Detect which cell encompasses the target text, then output its (x, y) center coordinate. 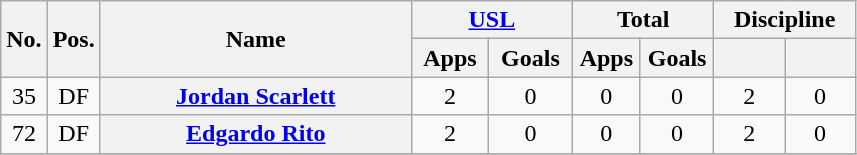
USL (492, 20)
72 (24, 134)
Discipline (785, 20)
Total (643, 20)
Name (256, 39)
Pos. (74, 39)
No. (24, 39)
35 (24, 96)
Edgardo Rito (256, 134)
Jordan Scarlett (256, 96)
